Search for the cell housing the specified text and yield its (X, Y) center coordinate. 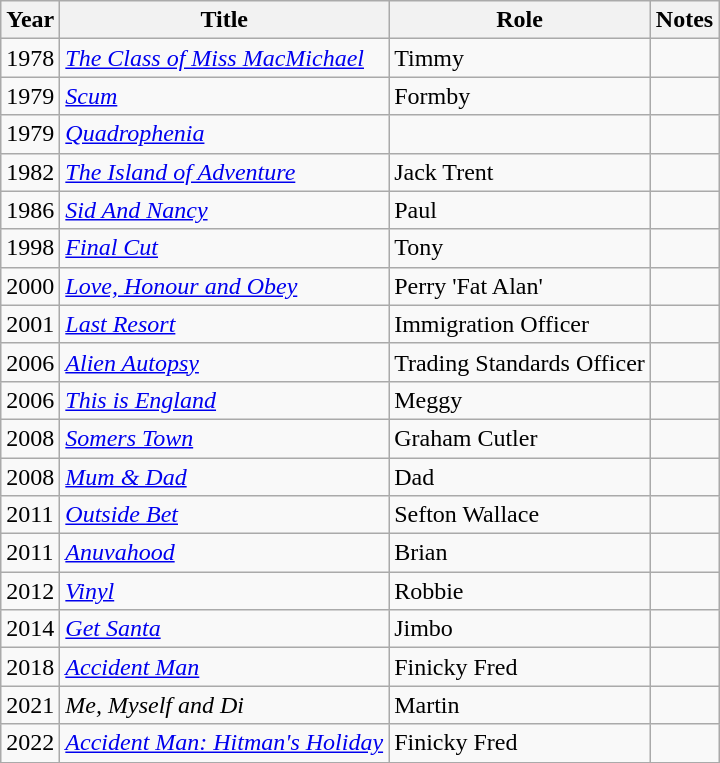
2022 (30, 743)
2018 (30, 667)
This is England (224, 400)
2012 (30, 591)
Paul (520, 210)
1986 (30, 210)
Anuvahood (224, 553)
Perry 'Fat Alan' (520, 286)
Graham Cutler (520, 438)
1998 (30, 248)
Dad (520, 477)
Notes (684, 20)
Robbie (520, 591)
Meggy (520, 400)
Brian (520, 553)
Trading Standards Officer (520, 362)
Love, Honour and Obey (224, 286)
Role (520, 20)
Vinyl (224, 591)
The Class of Miss MacMichael (224, 58)
Accident Man: Hitman's Holiday (224, 743)
Timmy (520, 58)
Year (30, 20)
Alien Autopsy (224, 362)
2014 (30, 629)
Title (224, 20)
1978 (30, 58)
Somers Town (224, 438)
Accident Man (224, 667)
Final Cut (224, 248)
Me, Myself and Di (224, 705)
2021 (30, 705)
Sefton Wallace (520, 515)
Formby (520, 96)
Immigration Officer (520, 324)
Tony (520, 248)
Mum & Dad (224, 477)
Sid And Nancy (224, 210)
The Island of Adventure (224, 172)
1982 (30, 172)
Jimbo (520, 629)
2000 (30, 286)
2001 (30, 324)
Scum (224, 96)
Quadrophenia (224, 134)
Martin (520, 705)
Last Resort (224, 324)
Get Santa (224, 629)
Jack Trent (520, 172)
Outside Bet (224, 515)
